For the text-containing cell, return its midpoint in [x, y] coordinate format. 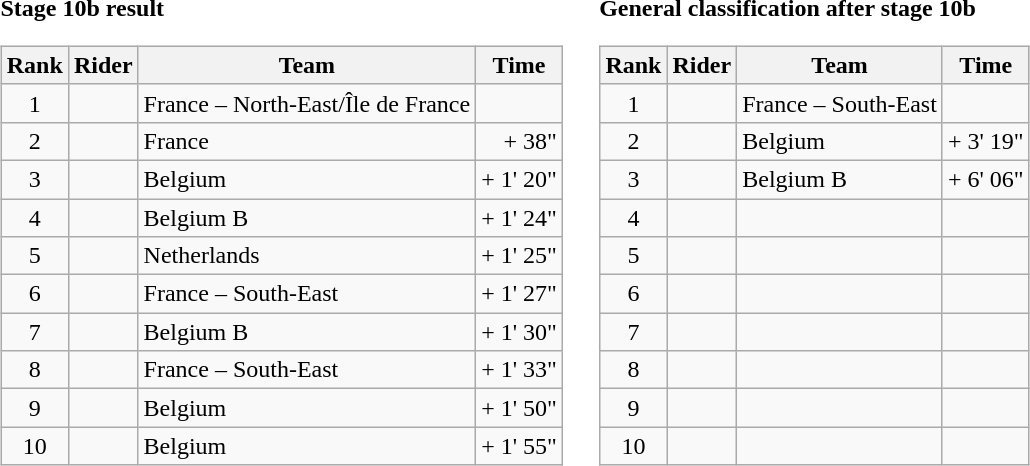
+ 1' 50" [520, 408]
Netherlands [307, 256]
France – North-East/Île de France [307, 103]
+ 1' 25" [520, 256]
+ 1' 55" [520, 446]
+ 3' 19" [986, 141]
+ 1' 27" [520, 294]
+ 6' 06" [986, 179]
+ 1' 24" [520, 217]
+ 1' 20" [520, 179]
France [307, 141]
+ 38" [520, 141]
+ 1' 30" [520, 332]
+ 1' 33" [520, 370]
